Search for the cell housing the specified text and yield its (x, y) center coordinate. 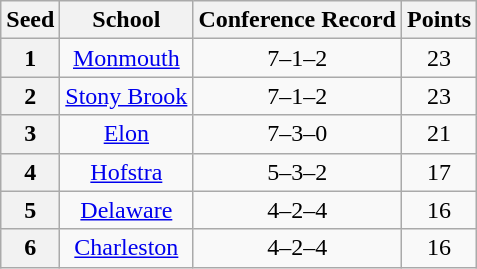
Stony Brook (126, 96)
3 (30, 134)
Hofstra (126, 172)
Charleston (126, 248)
Conference Record (298, 20)
1 (30, 58)
Monmouth (126, 58)
Points (438, 20)
Elon (126, 134)
Delaware (126, 210)
2 (30, 96)
School (126, 20)
Seed (30, 20)
6 (30, 248)
5 (30, 210)
17 (438, 172)
7–3–0 (298, 134)
21 (438, 134)
5–3–2 (298, 172)
4 (30, 172)
